Scan for the cell matching the given text and deliver its (X, Y) coordinate at center. 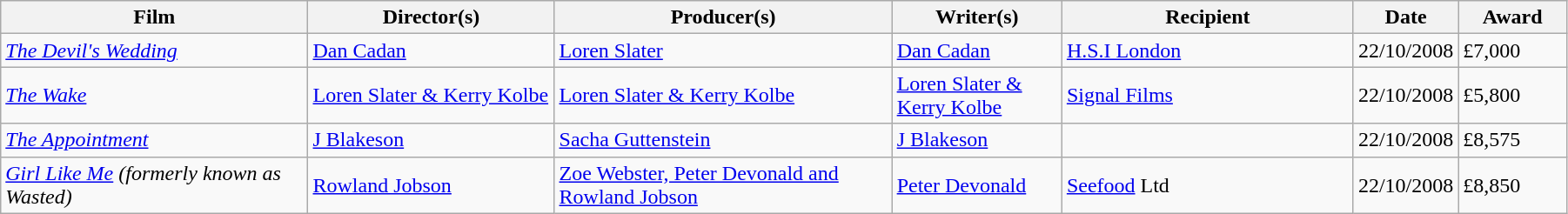
Film (155, 17)
£7,000 (1512, 50)
Award (1512, 17)
Peter Devonald (976, 184)
Producer(s) (723, 17)
£8,575 (1512, 140)
H.S.I London (1208, 50)
Signal Films (1208, 96)
£5,800 (1512, 96)
Rowland Jobson (432, 184)
Zoe Webster, Peter Devonald and Rowland Jobson (723, 184)
£8,850 (1512, 184)
Writer(s) (976, 17)
Loren Slater (723, 50)
Seefood Ltd (1208, 184)
Sacha Guttenstein (723, 140)
Date (1405, 17)
The Wake (155, 96)
Director(s) (432, 17)
The Devil's Wedding (155, 50)
The Appointment (155, 140)
Girl Like Me (formerly known as Wasted) (155, 184)
Recipient (1208, 17)
